Output the (X, Y) coordinate of the center of the cell containing the given text.  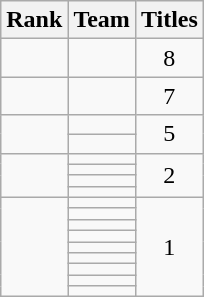
8 (169, 58)
Team (102, 20)
5 (169, 134)
2 (169, 175)
Rank (34, 20)
7 (169, 96)
Titles (169, 20)
1 (169, 247)
